Determine the [X, Y] coordinate at the center of the cell enclosing the given text.  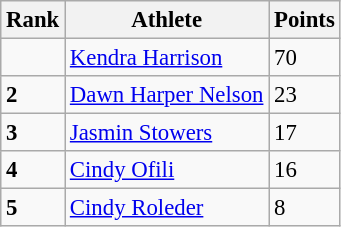
Cindy Roleder [167, 208]
Jasmin Stowers [167, 133]
70 [304, 58]
23 [304, 95]
4 [33, 170]
Cindy Ofili [167, 170]
Rank [33, 20]
Athlete [167, 20]
8 [304, 208]
Points [304, 20]
3 [33, 133]
2 [33, 95]
5 [33, 208]
17 [304, 133]
Kendra Harrison [167, 58]
16 [304, 170]
Dawn Harper Nelson [167, 95]
